Find where the given text appears and provide that cell's center as [X, Y] coordinate. 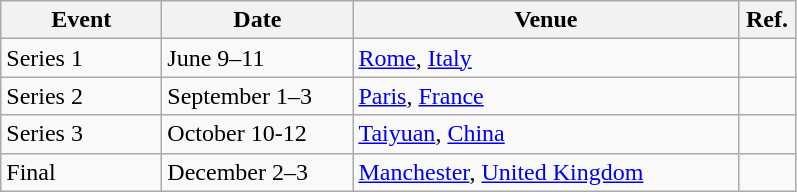
June 9–11 [258, 58]
Series 2 [82, 96]
December 2–3 [258, 172]
Series 3 [82, 134]
Ref. [767, 20]
Venue [546, 20]
Manchester, United Kingdom [546, 172]
Paris, France [546, 96]
Series 1 [82, 58]
Event [82, 20]
September 1–3 [258, 96]
Rome, Italy [546, 58]
Date [258, 20]
Taiyuan, China [546, 134]
October 10-12 [258, 134]
Final [82, 172]
